Locate the cell with the specified text and output its [X, Y] center coordinate. 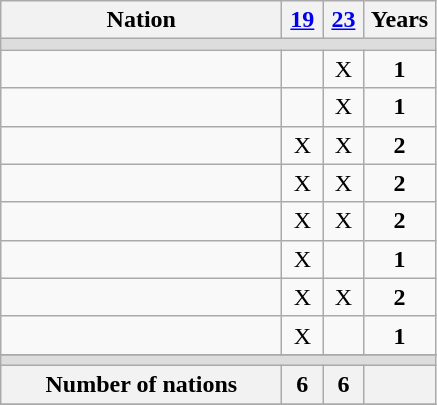
Years [400, 20]
Number of nations [142, 384]
23 [344, 20]
19 [302, 20]
Nation [142, 20]
